Identify which cell holds the provided text, then report its [X, Y] central coordinate. 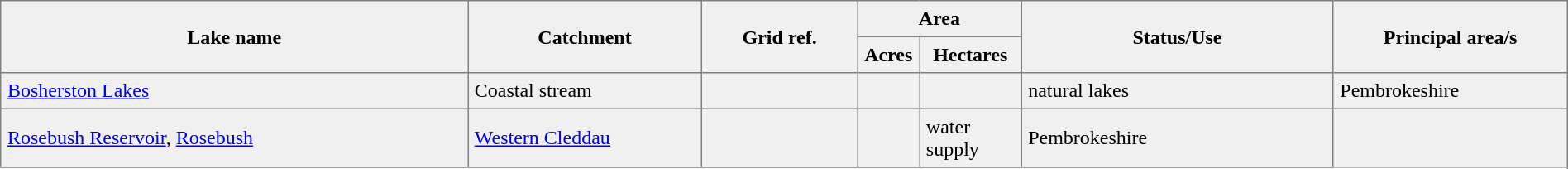
Coastal stream [586, 91]
water supply [971, 138]
Grid ref. [779, 36]
Lake name [235, 36]
Bosherston Lakes [235, 91]
Status/Use [1178, 36]
Catchment [586, 36]
Hectares [971, 55]
natural lakes [1178, 91]
Principal area/s [1451, 36]
Area [939, 19]
Acres [888, 55]
Western Cleddau [586, 138]
Rosebush Reservoir, Rosebush [235, 138]
